For the text-containing cell, return its midpoint in [X, Y] coordinate format. 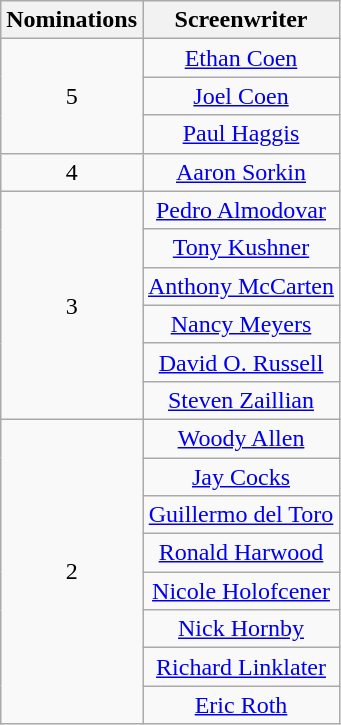
2 [72, 571]
Screenwriter [240, 20]
4 [72, 172]
5 [72, 96]
Jay Cocks [240, 477]
Guillermo del Toro [240, 515]
Steven Zaillian [240, 400]
David O. Russell [240, 362]
Anthony McCarten [240, 286]
Nancy Meyers [240, 324]
Ronald Harwood [240, 553]
Ethan Coen [240, 58]
Woody Allen [240, 438]
Joel Coen [240, 96]
3 [72, 305]
Nominations [72, 20]
Pedro Almodovar [240, 210]
Eric Roth [240, 705]
Tony Kushner [240, 248]
Nicole Holofcener [240, 591]
Aaron Sorkin [240, 172]
Richard Linklater [240, 667]
Paul Haggis [240, 134]
Nick Hornby [240, 629]
